Pinpoint the cell where the given text exists, returning its [x, y] midpoint coordinate. 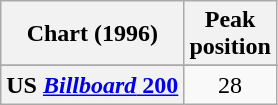
US Billboard 200 [92, 85]
28 [230, 85]
Chart (1996) [92, 34]
Peakposition [230, 34]
